Provide the (x, y) coordinate of the cell's center where the given text is located.  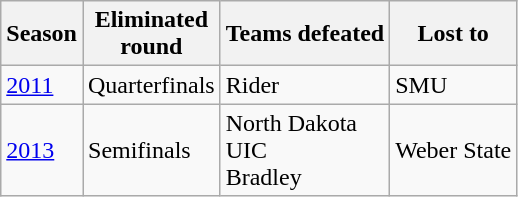
Semifinals (151, 150)
Eliminatedround (151, 34)
North DakotaUICBradley (305, 150)
Season (42, 34)
Weber State (454, 150)
Quarterfinals (151, 85)
Rider (305, 85)
2011 (42, 85)
Lost to (454, 34)
2013 (42, 150)
Teams defeated (305, 34)
SMU (454, 85)
